From the cell containing the given text, extract its center point as (X, Y) coordinate. 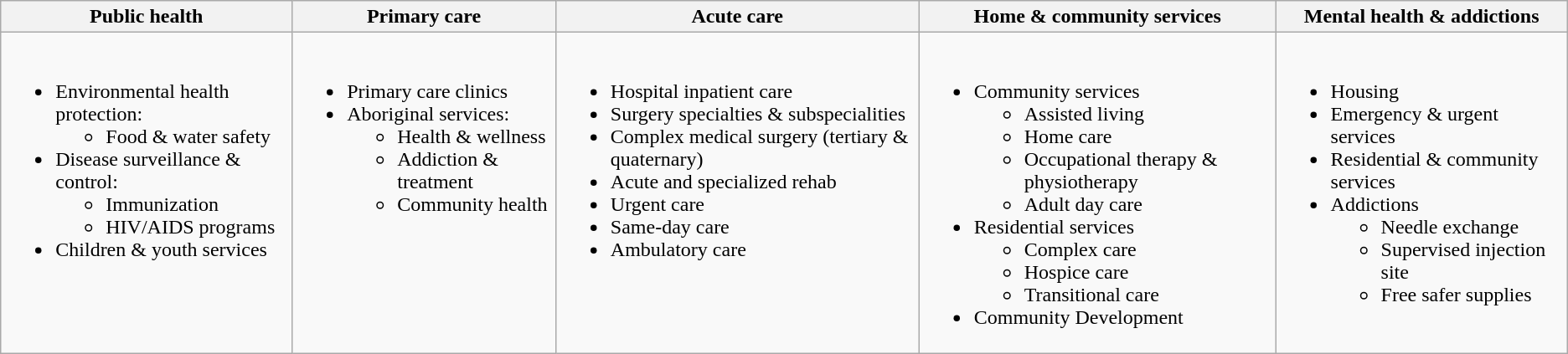
Mental health & addictions (1421, 17)
Acute care (737, 17)
Home & community services (1097, 17)
Primary care clinicsAboriginal services:Health & wellnessAddiction & treatmentCommunity health (424, 192)
HousingEmergency & urgent servicesResidential & community servicesAddictionsNeedle exchangeSupervised injection siteFree safer supplies (1421, 192)
Primary care (424, 17)
Environmental health protection:Food & water safetyDisease surveillance & control:ImmunizationHIV/AIDS programsChildren & youth services (147, 192)
Public health (147, 17)
